Determine the [x, y] coordinate at the center of the cell enclosing the given text.  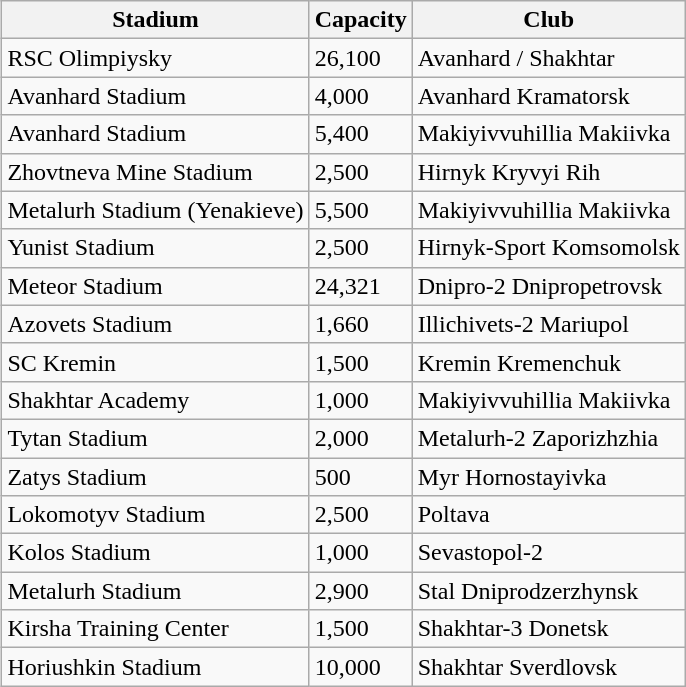
Kirsha Training Center [156, 629]
Poltava [548, 515]
Metalurh Stadium (Yenakieve) [156, 210]
1,660 [360, 324]
Kolos Stadium [156, 553]
4,000 [360, 96]
Shakhtar Sverdlovsk [548, 667]
Kremin Kremenchuk [548, 362]
RSC Olimpiysky [156, 58]
Tytan Stadium [156, 438]
Lokomotyv Stadium [156, 515]
26,100 [360, 58]
5,500 [360, 210]
Shakhtar Academy [156, 400]
Avanhard Kramatorsk [548, 96]
Hirnyk-Sport Komsomolsk [548, 248]
Avanhard / Shakhtar [548, 58]
SC Kremin [156, 362]
Hirnyk Kryvyi Rih [548, 172]
Sevastopol-2 [548, 553]
24,321 [360, 286]
Yunist Stadium [156, 248]
Myr Hornostayivka [548, 477]
2,000 [360, 438]
Metalurh-2 Zaporizhzhia [548, 438]
Zatys Stadium [156, 477]
500 [360, 477]
Illichivets-2 Mariupol [548, 324]
Dnipro-2 Dnipropetrovsk [548, 286]
5,400 [360, 134]
Horiushkin Stadium [156, 667]
10,000 [360, 667]
Azovets Stadium [156, 324]
Capacity [360, 20]
2,900 [360, 591]
Meteor Stadium [156, 286]
Club [548, 20]
Metalurh Stadium [156, 591]
Shakhtar-3 Donetsk [548, 629]
Stal Dniprodzerzhynsk [548, 591]
Stadium [156, 20]
Zhovtneva Mine Stadium [156, 172]
